Output the [X, Y] coordinate of the center of the cell containing the given text.  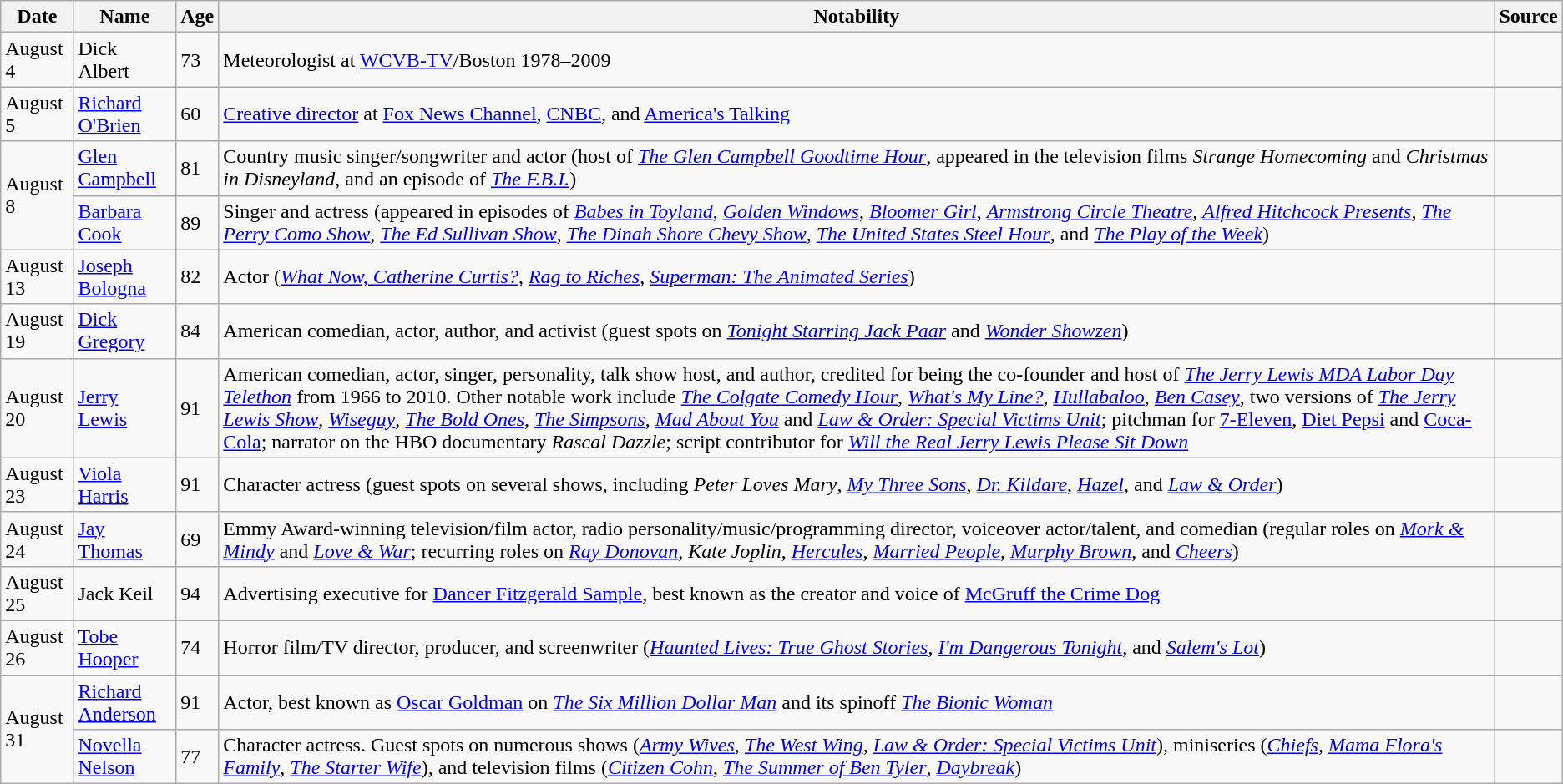
August 24 [37, 539]
82 [197, 277]
Dick Gregory [125, 331]
60 [197, 114]
Jerry Lewis [125, 407]
74 [197, 648]
73 [197, 60]
Advertising executive for Dancer Fitzgerald Sample, best known as the creator and voice of McGruff the Crime Dog [857, 593]
Glen Campbell [125, 169]
American comedian, actor, author, and activist (guest spots on Tonight Starring Jack Paar and Wonder Showzen) [857, 331]
Jack Keil [125, 593]
Age [197, 17]
August 13 [37, 277]
Horror film/TV director, producer, and screenwriter (Haunted Lives: True Ghost Stories, I'm Dangerous Tonight, and Salem's Lot) [857, 648]
Richard O'Brien [125, 114]
Meteorologist at WCVB-TV/Boston 1978–2009 [857, 60]
Character actress (guest spots on several shows, including Peter Loves Mary, My Three Sons, Dr. Kildare, Hazel, and Law & Order) [857, 484]
94 [197, 593]
Jay Thomas [125, 539]
August 20 [37, 407]
69 [197, 539]
89 [197, 222]
77 [197, 756]
84 [197, 331]
August 5 [37, 114]
August 23 [37, 484]
Notability [857, 17]
Joseph Bologna [125, 277]
August 19 [37, 331]
August 26 [37, 648]
Actor (What Now, Catherine Curtis?, Rag to Riches, Superman: The Animated Series) [857, 277]
August 31 [37, 729]
Actor, best known as Oscar Goldman on The Six Million Dollar Man and its spinoff The Bionic Woman [857, 701]
Date [37, 17]
81 [197, 169]
Source [1528, 17]
Creative director at Fox News Channel, CNBC, and America's Talking [857, 114]
August 8 [37, 195]
Barbara Cook [125, 222]
August 4 [37, 60]
Novella Nelson [125, 756]
Tobe Hooper [125, 648]
Dick Albert [125, 60]
Name [125, 17]
August 25 [37, 593]
Richard Anderson [125, 701]
Viola Harris [125, 484]
